Scan for the cell matching the given text and deliver its (x, y) coordinate at center. 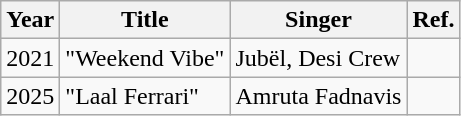
2021 (30, 58)
Jubël, Desi Crew (318, 58)
"Weekend Vibe" (145, 58)
Amruta Fadnavis (318, 96)
2025 (30, 96)
Ref. (434, 20)
Title (145, 20)
Singer (318, 20)
Year (30, 20)
"Laal Ferrari" (145, 96)
